Scan for the cell matching the given text and deliver its [X, Y] coordinate at center. 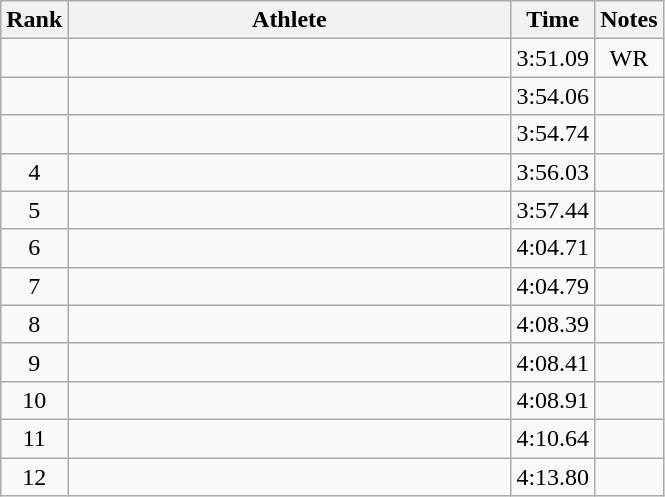
Athlete [290, 20]
9 [34, 362]
3:54.06 [553, 96]
11 [34, 438]
WR [629, 58]
4:08.91 [553, 400]
4:13.80 [553, 477]
4:04.71 [553, 248]
3:51.09 [553, 58]
Rank [34, 20]
12 [34, 477]
5 [34, 210]
Notes [629, 20]
4:08.41 [553, 362]
4:10.64 [553, 438]
6 [34, 248]
Time [553, 20]
3:57.44 [553, 210]
4 [34, 172]
10 [34, 400]
4:04.79 [553, 286]
4:08.39 [553, 324]
7 [34, 286]
3:54.74 [553, 134]
3:56.03 [553, 172]
8 [34, 324]
